Determine the [X, Y] coordinate at the center of the cell enclosing the given text.  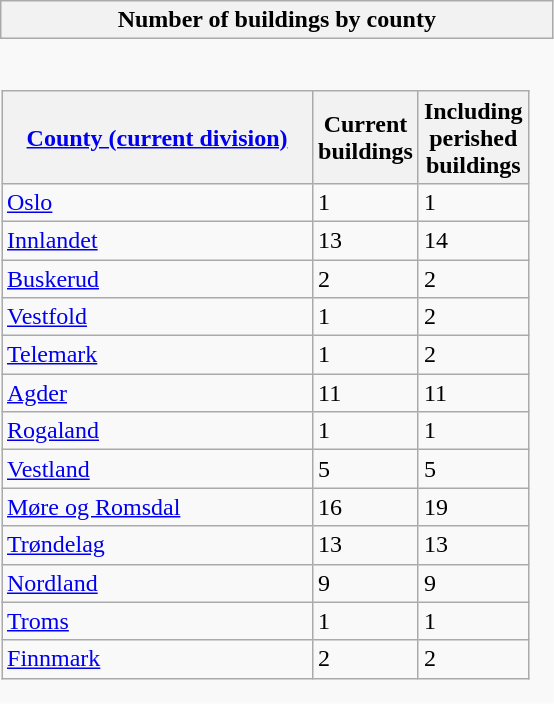
16 [366, 507]
Including perished buildings [473, 137]
Current buildings [366, 137]
Finnmark [158, 659]
Trøndelag [158, 545]
14 [473, 240]
Troms [158, 621]
Buskerud [158, 279]
Møre og Romsdal [158, 507]
Agder [158, 393]
Vestfold [158, 317]
19 [473, 507]
Vestland [158, 469]
Nordland [158, 583]
Innlandet [158, 240]
Number of buildings by county [277, 20]
Oslo [158, 202]
County (current division) [158, 137]
Rogaland [158, 431]
Telemark [158, 355]
